Search for the cell housing the specified text and yield its (X, Y) center coordinate. 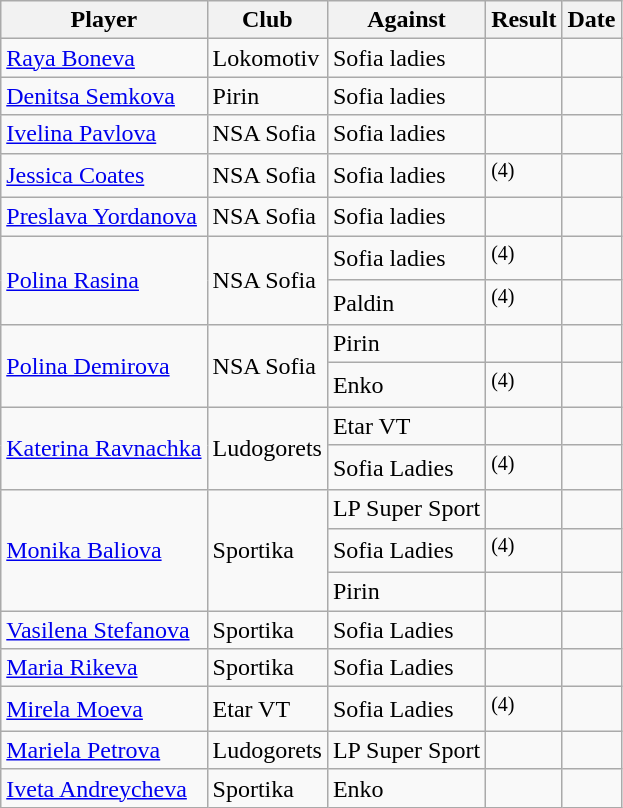
Club (267, 20)
Polina Demirova (104, 366)
Polina Rasina (104, 280)
Paldin (406, 302)
Denitsa Semkova (104, 96)
Iveta Andreycheva (104, 788)
Mirela Moeva (104, 710)
Date (592, 20)
Raya Boneva (104, 58)
Mariela Petrova (104, 750)
Katerina Ravnachka (104, 448)
Ivelina Pavlova (104, 134)
Player (104, 20)
Lokomotiv (267, 58)
Against (406, 20)
Result (524, 20)
Monika Baliova (104, 550)
Jessica Coates (104, 176)
Maria Rikeva (104, 668)
Vasilena Stefanova (104, 630)
Preslava Yordanova (104, 217)
